Extract the [x, y] coordinate from the center of the cell holding the provided text.  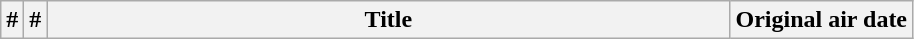
Title [388, 20]
Original air date [822, 20]
